Identify which cell holds the provided text, then report its (x, y) central coordinate. 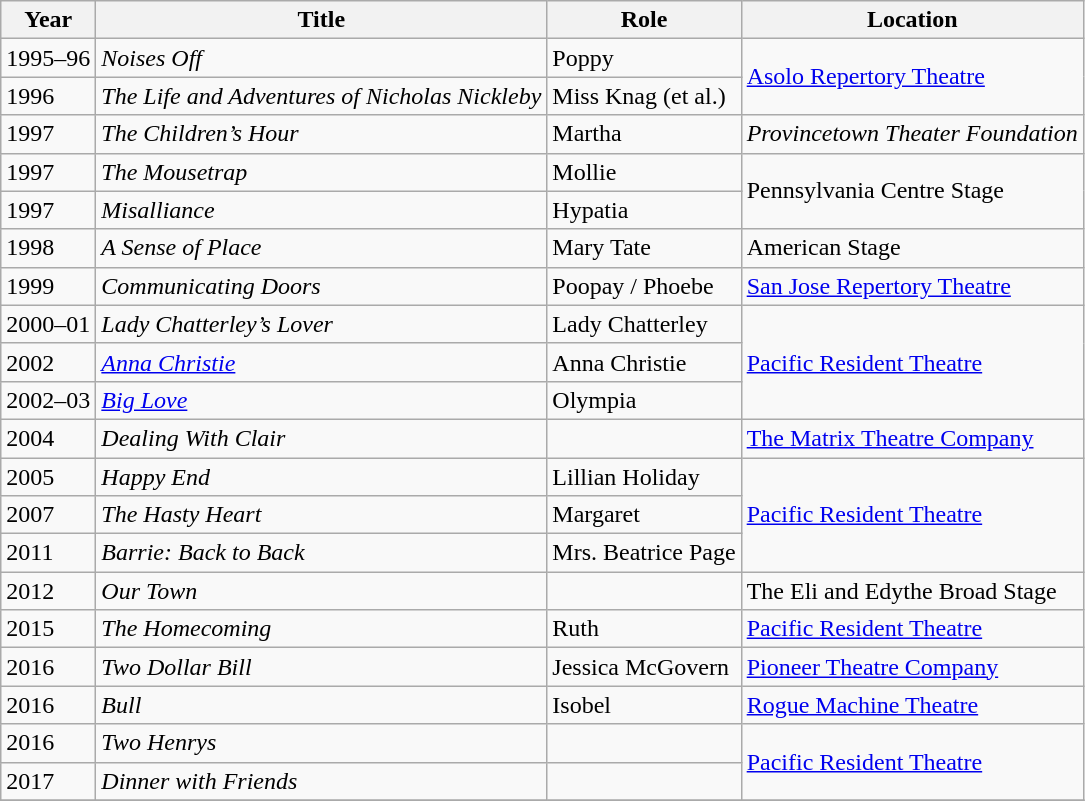
Hypatia (644, 210)
1999 (48, 286)
The Children’s Hour (322, 134)
Miss Knag (et al.) (644, 96)
2012 (48, 591)
Year (48, 20)
1995–96 (48, 58)
Jessica McGovern (644, 667)
Misalliance (322, 210)
Noises Off (322, 58)
1996 (48, 96)
Happy End (322, 477)
1998 (48, 248)
Location (912, 20)
2015 (48, 629)
A Sense of Place (322, 248)
2017 (48, 781)
Rogue Machine Theatre (912, 705)
The Hasty Heart (322, 515)
The Eli and Edythe Broad Stage (912, 591)
American Stage (912, 248)
San Jose Repertory Theatre (912, 286)
Pennsylvania Centre Stage (912, 191)
The Homecoming (322, 629)
2004 (48, 438)
The Mousetrap (322, 172)
Lady Chatterley (644, 324)
Margaret (644, 515)
Poopay / Phoebe (644, 286)
Provincetown Theater Foundation (912, 134)
Dinner with Friends (322, 781)
Role (644, 20)
Poppy (644, 58)
2000–01 (48, 324)
2005 (48, 477)
Dealing With Clair (322, 438)
Lady Chatterley’s Lover (322, 324)
The Life and Adventures of Nicholas Nickleby (322, 96)
Lillian Holiday (644, 477)
Pioneer Theatre Company (912, 667)
Big Love (322, 400)
Our Town (322, 591)
The Matrix Theatre Company (912, 438)
Olympia (644, 400)
Bull (322, 705)
Mollie (644, 172)
2002–03 (48, 400)
Mary Tate (644, 248)
Ruth (644, 629)
2002 (48, 362)
Mrs. Beatrice Page (644, 553)
2011 (48, 553)
Asolo Repertory Theatre (912, 77)
Title (322, 20)
2007 (48, 515)
Two Henrys (322, 743)
Isobel (644, 705)
Barrie: Back to Back (322, 553)
Martha (644, 134)
Two Dollar Bill (322, 667)
Communicating Doors (322, 286)
